Return the [X, Y] coordinate for the center point of the cell that contains the specified text.  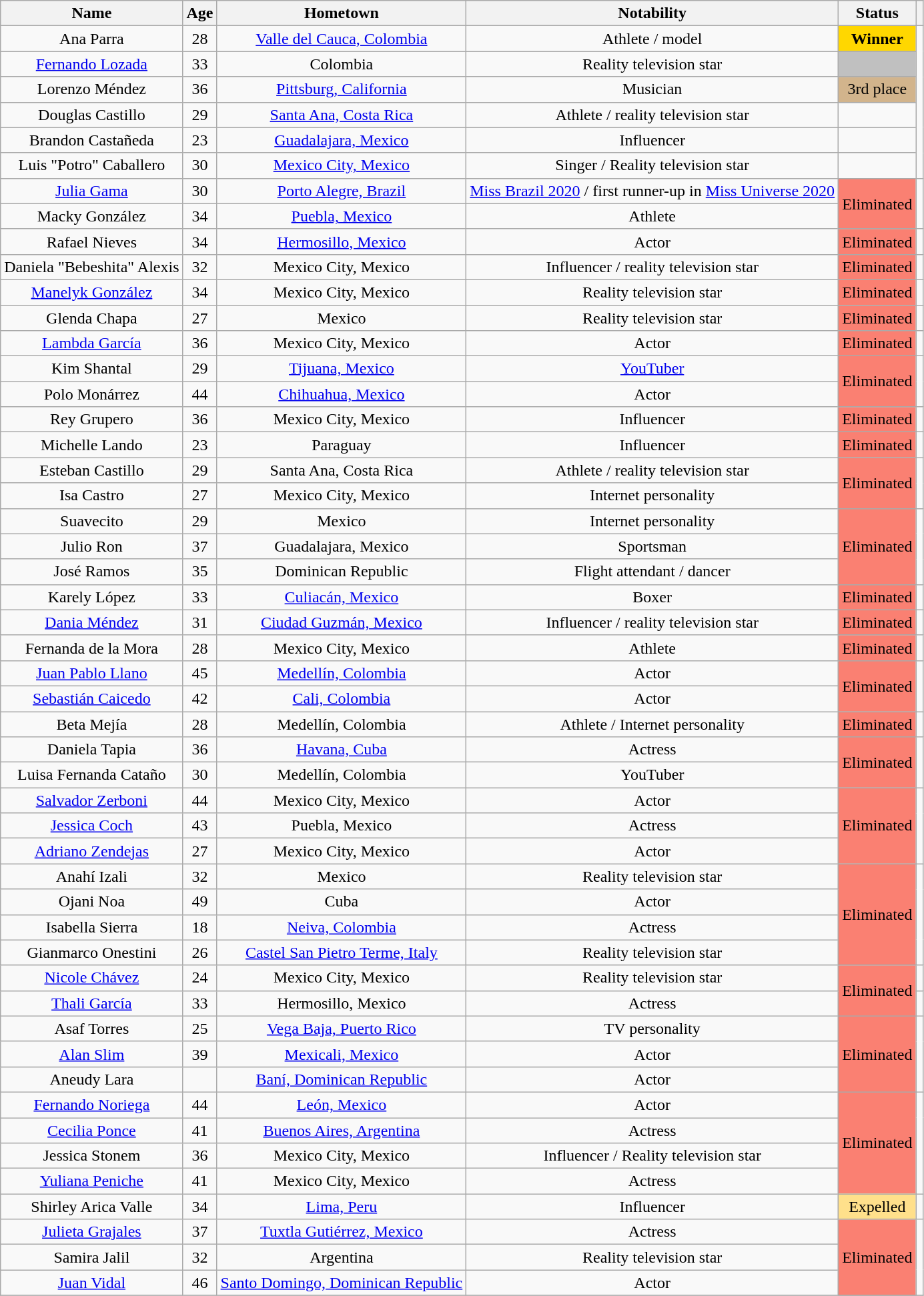
Sebastián Caicedo [92, 698]
Glenda Chapa [92, 318]
Jessica Stonem [92, 1156]
Beta Mejía [92, 724]
Shirley Arica Valle [92, 1207]
Paraguay [342, 445]
Dania Méndez [92, 622]
Colombia [342, 64]
Daniela Tapia [92, 750]
49 [200, 902]
Luisa Fernanda Cataño [92, 775]
Porto Alegre, Brazil [342, 191]
Suavecito [92, 521]
Ojani Noa [92, 902]
Brandon Castañeda [92, 140]
Valle del Cauca, Colombia [342, 39]
Julia Gama [92, 191]
Juan Vidal [92, 1283]
Macky González [92, 216]
Santo Domingo, Dominican Republic [342, 1283]
42 [200, 698]
Anahí Izali [92, 876]
Winner [877, 39]
Mexicali, Mexico [342, 1054]
Samira Jalil [92, 1257]
Fernando Lozada [92, 64]
Singer / Reality television star [652, 165]
3rd place [877, 89]
Athlete / model [652, 39]
26 [200, 952]
Flight attendant / dancer [652, 572]
Gianmarco Onestini [92, 952]
Tijuana, Mexico [342, 369]
18 [200, 927]
Yuliana Peniche [92, 1181]
TV personality [652, 1029]
Fernando Noriega [92, 1105]
Notability [652, 13]
Aneudy Lara [92, 1079]
25 [200, 1029]
Status [877, 13]
Expelled [877, 1207]
Manelyk González [92, 292]
Julio Ron [92, 546]
Cecilia Ponce [92, 1131]
José Ramos [92, 572]
45 [200, 673]
Rafael Nieves [92, 241]
Name [92, 13]
Argentina [342, 1257]
Ciudad Guzmán, Mexico [342, 622]
35 [200, 572]
Boxer [652, 597]
Age [200, 13]
Buenos Aires, Argentina [342, 1131]
Lorenzo Méndez [92, 89]
Polo Monárrez [92, 394]
Daniela "Bebeshita" Alexis [92, 267]
Athlete / Internet personality [652, 724]
Nicole Chávez [92, 978]
43 [200, 826]
Kim Shantal [92, 369]
Hometown [342, 13]
Tuxtla Gutiérrez, Mexico [342, 1232]
Castel San Pietro Terme, Italy [342, 952]
Pittsburg, California [342, 89]
46 [200, 1283]
Karely López [92, 597]
24 [200, 978]
Chihuahua, Mexico [342, 394]
Vega Baja, Puerto Rico [342, 1029]
Douglas Castillo [92, 115]
Neiva, Colombia [342, 927]
Asaf Torres [92, 1029]
Havana, Cuba [342, 750]
Rey Grupero [92, 420]
Esteban Castillo [92, 470]
Musician [652, 89]
Dominican Republic [342, 572]
Jessica Coch [92, 826]
Culiacán, Mexico [342, 597]
Cali, Colombia [342, 698]
Cuba [342, 902]
Michelle Lando [92, 445]
León, Mexico [342, 1105]
Sportsman [652, 546]
Lima, Peru [342, 1207]
Alan Slim [92, 1054]
Influencer / Reality television star [652, 1156]
31 [200, 622]
Ana Parra [92, 39]
Juan Pablo Llano [92, 673]
Salvador Zerboni [92, 800]
Adriano Zendejas [92, 851]
Fernanda de la Mora [92, 648]
Luis "Potro" Caballero [92, 165]
Julieta Grajales [92, 1232]
Isabella Sierra [92, 927]
Baní, Dominican Republic [342, 1079]
39 [200, 1054]
Thali García [92, 1003]
Lambda García [92, 344]
Miss Brazil 2020 / first runner-up in Miss Universe 2020 [652, 191]
Isa Castro [92, 496]
